Capture the cell that displays the provided text and extract its (x, y) central coordinate. 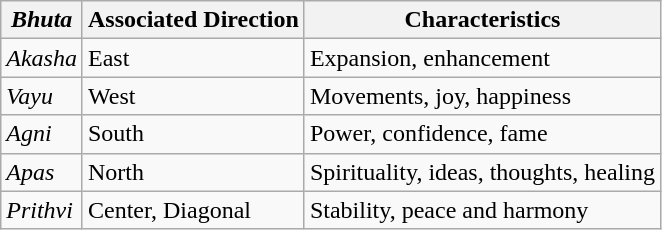
West (193, 96)
East (193, 58)
Apas (42, 172)
Spirituality, ideas, thoughts, healing (482, 172)
Center, Diagonal (193, 210)
Movements, joy, happiness (482, 96)
Vayu (42, 96)
North (193, 172)
Prithvi (42, 210)
Associated Direction (193, 20)
South (193, 134)
Stability, peace and harmony (482, 210)
Bhuta (42, 20)
Akasha (42, 58)
Expansion, enhancement (482, 58)
Power, confidence, fame (482, 134)
Characteristics (482, 20)
Agni (42, 134)
